Search for the cell housing the specified text and yield its (X, Y) center coordinate. 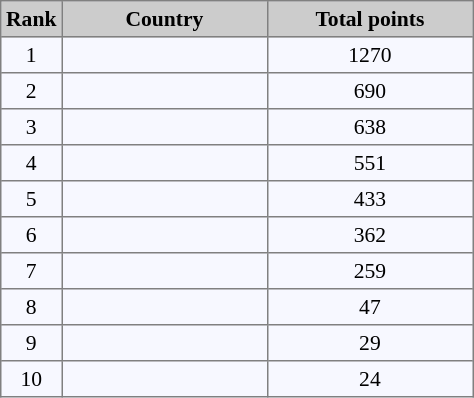
Country (165, 19)
690 (370, 91)
5 (32, 199)
9 (32, 343)
638 (370, 127)
362 (370, 235)
551 (370, 163)
1 (32, 55)
7 (32, 271)
3 (32, 127)
10 (32, 379)
Rank (32, 19)
8 (32, 307)
259 (370, 271)
4 (32, 163)
24 (370, 379)
Total points (370, 19)
6 (32, 235)
2 (32, 91)
47 (370, 307)
433 (370, 199)
1270 (370, 55)
29 (370, 343)
